Pinpoint the cell where the given text exists, returning its [X, Y] midpoint coordinate. 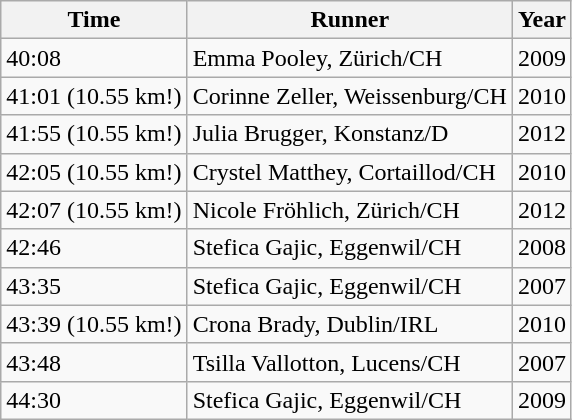
Corinne Zeller, Weissenburg/CH [350, 96]
Year [542, 20]
2008 [542, 248]
Julia Brugger, Konstanz/D [350, 134]
Runner [350, 20]
Time [94, 20]
Emma Pooley, Zürich/CH [350, 58]
Tsilla Vallotton, Lucens/CH [350, 362]
41:55 (10.55 km!) [94, 134]
42:46 [94, 248]
44:30 [94, 400]
40:08 [94, 58]
42:05 (10.55 km!) [94, 172]
Crona Brady, Dublin/IRL [350, 324]
43:35 [94, 286]
43:39 (10.55 km!) [94, 324]
Nicole Fröhlich, Zürich/CH [350, 210]
41:01 (10.55 km!) [94, 96]
43:48 [94, 362]
42:07 (10.55 km!) [94, 210]
Crystel Matthey, Cortaillod/CH [350, 172]
